Pinpoint the cell where the given text exists, returning its (X, Y) midpoint coordinate. 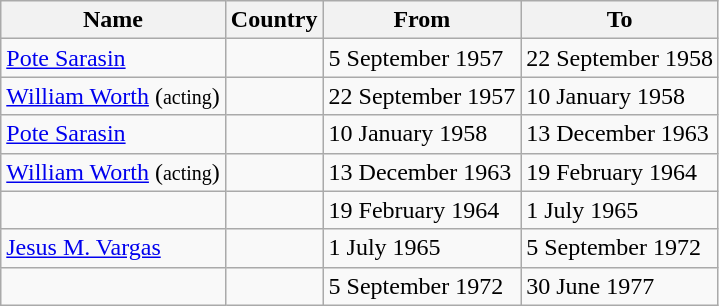
Jesus M. Vargas (114, 248)
5 September 1957 (422, 58)
From (422, 20)
22 September 1958 (620, 58)
30 June 1977 (620, 286)
To (620, 20)
22 September 1957 (422, 96)
Name (114, 20)
Country (274, 20)
